Detect which cell encompasses the target text, then output its [x, y] center coordinate. 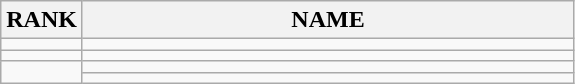
NAME [328, 20]
RANK [42, 20]
